Find where the given text appears and provide that cell's center as (x, y) coordinate. 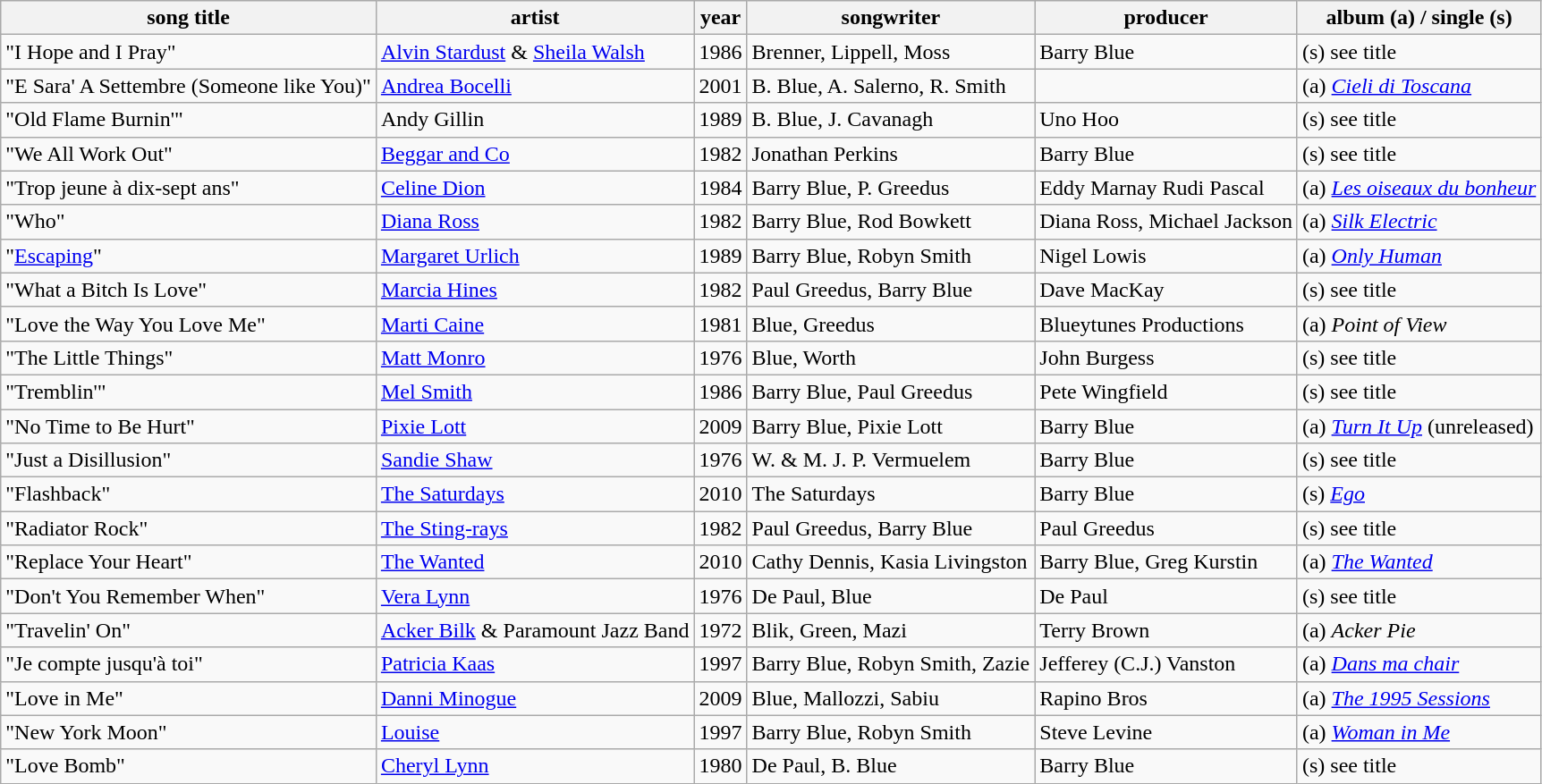
Barry Blue, P. Greedus (891, 188)
Barry Blue, Robyn Smith, Zazie (891, 664)
"Je compte jusqu'à toi" (189, 664)
Nigel Lowis (1166, 256)
Andrea Bocelli (535, 86)
Brenner, Lippell, Moss (891, 52)
(a) Only Human (1419, 256)
(a) Silk Electric (1419, 222)
1984 (721, 188)
(a) Dans ma chair (1419, 664)
Uno Hoo (1166, 120)
Eddy Marnay Rudi Pascal (1166, 188)
(a) Les oiseaux du bonheur (1419, 188)
(a) Cieli di Toscana (1419, 86)
W. & M. J. P. Vermuelem (891, 460)
"Old Flame Burnin'" (189, 120)
Blueytunes Productions (1166, 324)
Danni Minogue (535, 698)
Mel Smith (535, 392)
Diana Ross, Michael Jackson (1166, 222)
"Don't You Remember When" (189, 596)
Barry Blue, Greg Kurstin (1166, 562)
1972 (721, 630)
2001 (721, 86)
"Replace Your Heart" (189, 562)
Louise (535, 732)
Barry Blue, Pixie Lott (891, 426)
"No Time to Be Hurt" (189, 426)
Diana Ross (535, 222)
Blik, Green, Mazi (891, 630)
songwriter (891, 18)
Barry Blue, Rod Bowkett (891, 222)
1980 (721, 766)
B. Blue, A. Salerno, R. Smith (891, 86)
Margaret Urlich (535, 256)
album (a) / single (s) (1419, 18)
(a) The 1995 Sessions (1419, 698)
De Paul (1166, 596)
Cheryl Lynn (535, 766)
Beggar and Co (535, 154)
Vera Lynn (535, 596)
"Escaping" (189, 256)
B. Blue, J. Cavanagh (891, 120)
year (721, 18)
(a) Acker Pie (1419, 630)
"Love Bomb" (189, 766)
(a) Turn It Up (unreleased) (1419, 426)
Rapino Bros (1166, 698)
"Travelin' On" (189, 630)
(a) The Wanted (1419, 562)
"New York Moon" (189, 732)
Acker Bilk & Paramount Jazz Band (535, 630)
producer (1166, 18)
Jefferey (C.J.) Vanston (1166, 664)
artist (535, 18)
Cathy Dennis, Kasia Livingston (891, 562)
"The Little Things" (189, 358)
"E Sara' A Settembre (Someone like You)" (189, 86)
Patricia Kaas (535, 664)
Blue, Greedus (891, 324)
Jonathan Perkins (891, 154)
The Sting-rays (535, 528)
"Just a Disillusion" (189, 460)
"Radiator Rock" (189, 528)
"Who" (189, 222)
"We All Work Out" (189, 154)
"Love the Way You Love Me" (189, 324)
Andy Gillin (535, 120)
Dave MacKay (1166, 290)
"What a Bitch Is Love" (189, 290)
Marcia Hines (535, 290)
Blue, Mallozzi, Sabiu (891, 698)
"Tremblin'" (189, 392)
The Wanted (535, 562)
Terry Brown (1166, 630)
song title (189, 18)
De Paul, Blue (891, 596)
Alvin Stardust & Sheila Walsh (535, 52)
"Love in Me" (189, 698)
(a) Point of View (1419, 324)
John Burgess (1166, 358)
Barry Blue, Paul Greedus (891, 392)
Pixie Lott (535, 426)
Sandie Shaw (535, 460)
Pete Wingfield (1166, 392)
1981 (721, 324)
Paul Greedus (1166, 528)
"Flashback" (189, 494)
De Paul, B. Blue (891, 766)
Blue, Worth (891, 358)
(s) Ego (1419, 494)
"I Hope and I Pray" (189, 52)
(a) Woman in Me (1419, 732)
Celine Dion (535, 188)
Marti Caine (535, 324)
Steve Levine (1166, 732)
Matt Monro (535, 358)
"Trop jeune à dix-sept ans" (189, 188)
